Capture the cell that displays the provided text and extract its (X, Y) central coordinate. 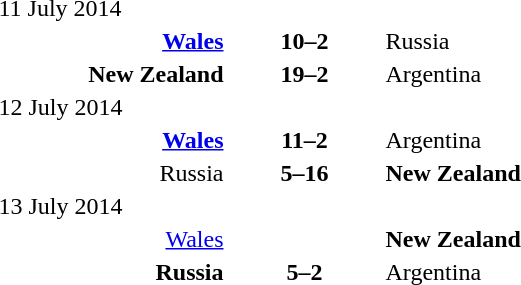
19–2 (304, 74)
11–2 (304, 140)
10–2 (304, 41)
5–16 (304, 173)
